Pinpoint the cell where the given text exists, returning its (X, Y) midpoint coordinate. 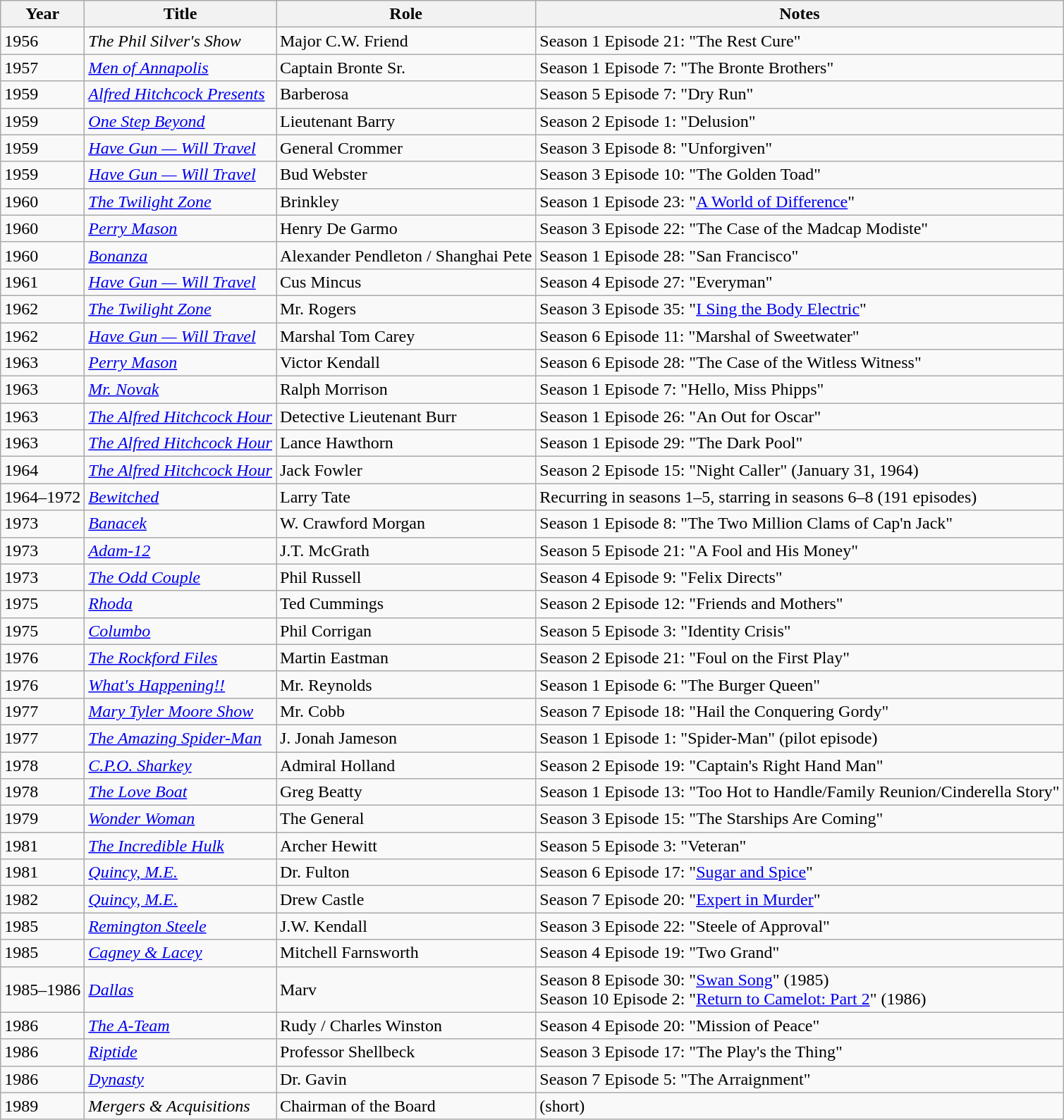
W. Crawford Morgan (406, 524)
Season 1 Episode 6: "The Burger Queen" (800, 684)
1964–1972 (42, 497)
Season 4 Episode 20: "Mission of Peace" (800, 1026)
Ralph Morrison (406, 390)
C.P.O. Sharkey (181, 765)
The Odd Couple (181, 577)
Season 1 Episode 21: "The Rest Cure" (800, 41)
Greg Beatty (406, 792)
Season 1 Episode 29: "The Dark Pool" (800, 443)
Wonder Woman (181, 819)
Major C.W. Friend (406, 41)
Lance Hawthorn (406, 443)
Cagney & Lacey (181, 953)
Season 3 Episode 15: "The Starships Are Coming" (800, 819)
Drew Castle (406, 899)
Season 2 Episode 15: "Night Caller" (January 31, 1964) (800, 470)
Banacek (181, 524)
J.W. Kendall (406, 926)
One Step Beyond (181, 121)
J. Jonah Jameson (406, 738)
Season 2 Episode 21: "Foul on the First Play" (800, 658)
(short) (800, 1106)
Season 2 Episode 19: "Captain's Right Hand Man" (800, 765)
Mr. Reynolds (406, 684)
1957 (42, 68)
1979 (42, 819)
Rhoda (181, 604)
Bud Webster (406, 175)
Lieutenant Barry (406, 121)
The Incredible Hulk (181, 846)
Season 5 Episode 3: "Identity Crisis" (800, 631)
Barberosa (406, 94)
1982 (42, 899)
Season 3 Episode 22: "The Case of the Madcap Modiste" (800, 228)
Dr. Fulton (406, 873)
Dallas (181, 990)
Larry Tate (406, 497)
Season 3 Episode 8: "Unforgiven" (800, 148)
Bonanza (181, 255)
Mr. Novak (181, 390)
Adam-12 (181, 550)
Marshal Tom Carey (406, 336)
The Phil Silver's Show (181, 41)
Alfred Hitchcock Presents (181, 94)
The Amazing Spider-Man (181, 738)
Season 7 Episode 5: "The Arraignment" (800, 1079)
Mitchell Farnsworth (406, 953)
The Rockford Files (181, 658)
Season 7 Episode 18: "Hail the Conquering Gordy" (800, 711)
Season 4 Episode 27: "Everyman" (800, 282)
Jack Fowler (406, 470)
Professor Shellbeck (406, 1052)
Cus Mincus (406, 282)
Brinkley (406, 202)
1961 (42, 282)
What's Happening!! (181, 684)
Season 5 Episode 7: "Dry Run" (800, 94)
Season 8 Episode 30: "Swan Song" (1985)Season 10 Episode 2: "Return to Camelot: Part 2" (1986) (800, 990)
Season 4 Episode 19: "Two Grand" (800, 953)
Season 6 Episode 11: "Marshal of Sweetwater" (800, 336)
Columbo (181, 631)
Season 4 Episode 9: "Felix Directs" (800, 577)
Victor Kendall (406, 363)
Notes (800, 14)
Season 1 Episode 7: "The Bronte Brothers" (800, 68)
Season 1 Episode 23: "A World of Difference" (800, 202)
Season 1 Episode 28: "San Francisco" (800, 255)
Season 2 Episode 1: "Delusion" (800, 121)
Season 3 Episode 17: "The Play's the Thing" (800, 1052)
Year (42, 14)
Season 1 Episode 8: "The Two Million Clams of Cap'n Jack" (800, 524)
Season 2 Episode 12: "Friends and Mothers" (800, 604)
Season 3 Episode 35: "I Sing the Body Electric" (800, 309)
J.T. McGrath (406, 550)
Season 5 Episode 21: "A Fool and His Money" (800, 550)
The Love Boat (181, 792)
Season 3 Episode 22: "Steele of Approval" (800, 926)
Season 1 Episode 7: "Hello, Miss Phipps" (800, 390)
1989 (42, 1106)
Recurring in seasons 1–5, starring in seasons 6–8 (191 episodes) (800, 497)
Mr. Cobb (406, 711)
Role (406, 14)
Martin Eastman (406, 658)
Mary Tyler Moore Show (181, 711)
Season 5 Episode 3: "Veteran" (800, 846)
Season 1 Episode 1: "Spider-Man" (pilot episode) (800, 738)
Mergers & Acquisitions (181, 1106)
Dynasty (181, 1079)
1956 (42, 41)
Season 7 Episode 20: "Expert in Murder" (800, 899)
Chairman of the Board (406, 1106)
Detective Lieutenant Burr (406, 417)
Men of Annapolis (181, 68)
Riptide (181, 1052)
Marv (406, 990)
Phil Corrigan (406, 631)
Remington Steele (181, 926)
The General (406, 819)
Season 6 Episode 28: "The Case of the Witless Witness" (800, 363)
Rudy / Charles Winston (406, 1026)
Bewitched (181, 497)
Captain Bronte Sr. (406, 68)
Dr. Gavin (406, 1079)
The A-Team (181, 1026)
Season 1 Episode 26: "An Out for Oscar" (800, 417)
Alexander Pendleton / Shanghai Pete (406, 255)
General Crommer (406, 148)
Admiral Holland (406, 765)
Mr. Rogers (406, 309)
1964 (42, 470)
Season 6 Episode 17: "Sugar and Spice" (800, 873)
Season 3 Episode 10: "The Golden Toad" (800, 175)
Season 1 Episode 13: "Too Hot to Handle/Family Reunion/Cinderella Story" (800, 792)
Henry De Garmo (406, 228)
Archer Hewitt (406, 846)
Title (181, 14)
Phil Russell (406, 577)
1985–1986 (42, 990)
Ted Cummings (406, 604)
